Search for the cell housing the specified text and yield its (x, y) center coordinate. 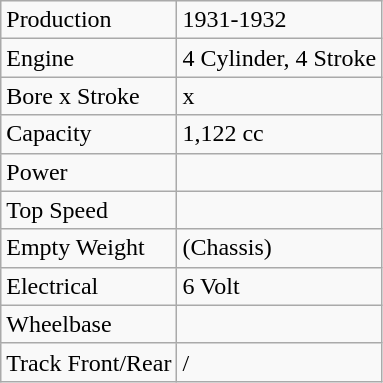
Top Speed (89, 210)
Capacity (89, 134)
1931-1932 (280, 20)
Bore x Stroke (89, 96)
Engine (89, 58)
/ (280, 362)
6 Volt (280, 286)
Power (89, 172)
1,122 cc (280, 134)
Track Front/Rear (89, 362)
Empty Weight (89, 248)
Electrical (89, 286)
x (280, 96)
Production (89, 20)
Wheelbase (89, 324)
4 Cylinder, 4 Stroke (280, 58)
(Chassis) (280, 248)
